Pinpoint the cell where the given text exists, returning its [X, Y] midpoint coordinate. 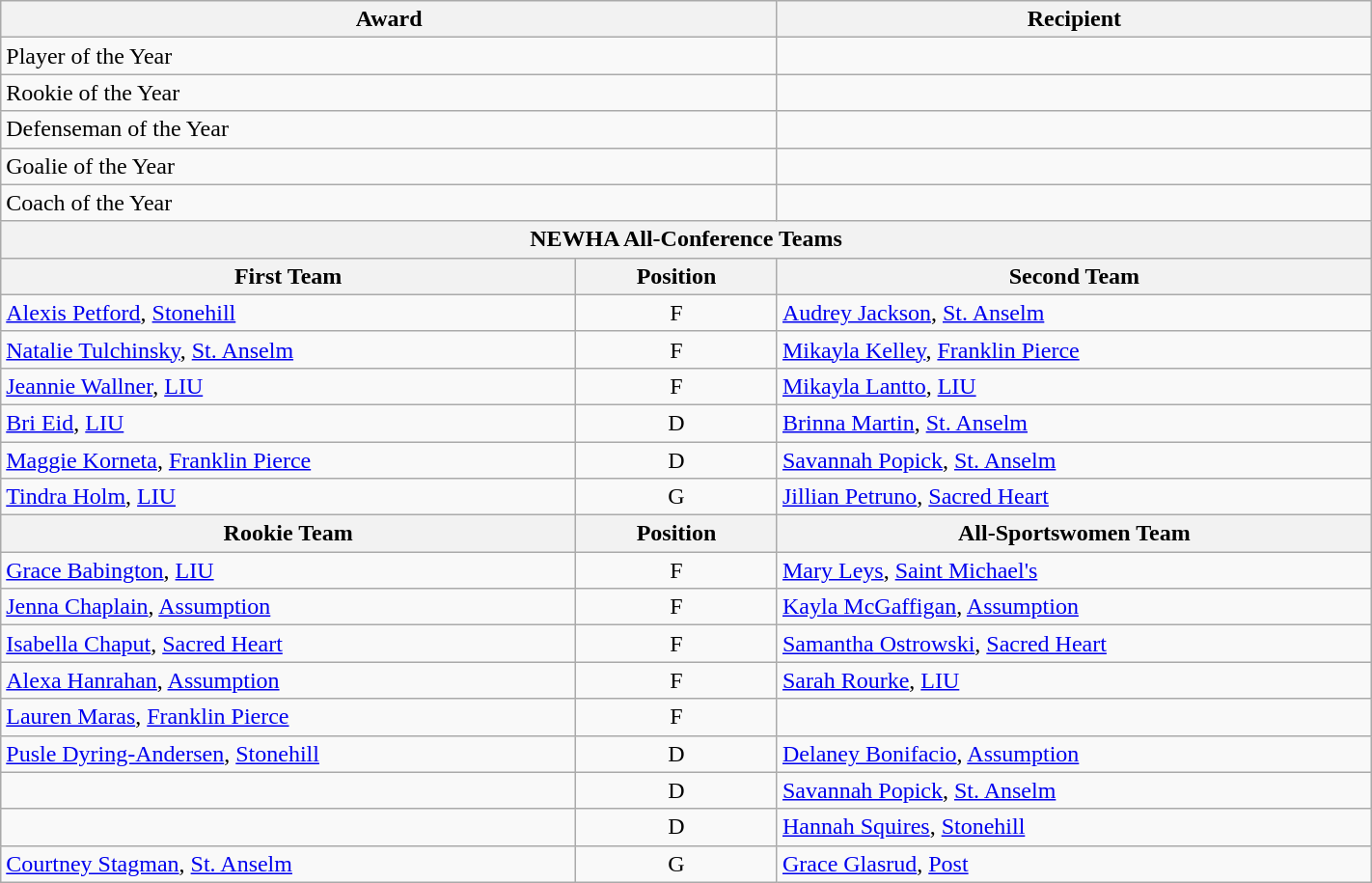
Bri Eid, LIU [288, 423]
Jenna Chaplain, Assumption [288, 607]
Natalie Tulchinsky, St. Anselm [288, 349]
Goalie of the Year [390, 166]
Mikayla Lantto, LIU [1074, 386]
Courtney Stagman, St. Anselm [288, 864]
Coach of the Year [390, 203]
Jeannie Wallner, LIU [288, 386]
Brinna Martin, St. Anselm [1074, 423]
Maggie Korneta, Franklin Pierce [288, 460]
Rookie Team [288, 534]
Kayla McGaffigan, Assumption [1074, 607]
Alexa Hanrahan, Assumption [288, 680]
Player of the Year [390, 56]
Jillian Petruno, Sacred Heart [1074, 497]
Tindra Holm, LIU [288, 497]
Defenseman of the Year [390, 129]
Rookie of the Year [390, 93]
All-Sportswomen Team [1074, 534]
Samantha Ostrowski, Sacred Heart [1074, 644]
Recipient [1074, 19]
Lauren Maras, Franklin Pierce [288, 717]
Grace Babington, LIU [288, 570]
First Team [288, 276]
Isabella Chaput, Sacred Heart [288, 644]
Award [390, 19]
Sarah Rourke, LIU [1074, 680]
Delaney Bonifacio, Assumption [1074, 754]
Alexis Petford, Stonehill [288, 313]
Mikayla Kelley, Franklin Pierce [1074, 349]
Second Team [1074, 276]
Mary Leys, Saint Michael's [1074, 570]
Grace Glasrud, Post [1074, 864]
Pusle Dyring-Andersen, Stonehill [288, 754]
Hannah Squires, Stonehill [1074, 827]
Audrey Jackson, St. Anselm [1074, 313]
NEWHA All-Conference Teams [686, 239]
